From the cell containing the given text, extract its center point as [x, y] coordinate. 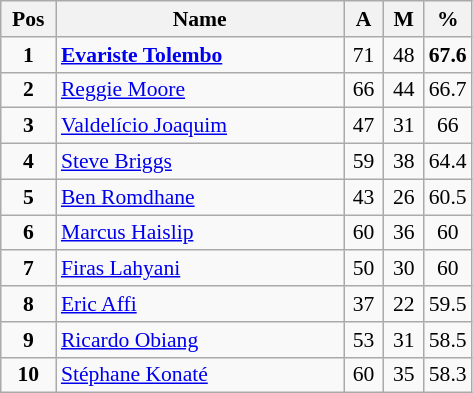
Valdelício Joaquim [200, 126]
3 [28, 126]
1 [28, 55]
4 [28, 162]
58.5 [448, 340]
35 [404, 375]
36 [404, 233]
67.6 [448, 55]
47 [364, 126]
66.7 [448, 90]
37 [364, 304]
Ricardo Obiang [200, 340]
48 [404, 55]
10 [28, 375]
59 [364, 162]
22 [404, 304]
44 [404, 90]
59.5 [448, 304]
7 [28, 269]
53 [364, 340]
Pos [28, 19]
50 [364, 269]
Eric Affi [200, 304]
2 [28, 90]
A [364, 19]
Reggie Moore [200, 90]
6 [28, 233]
M [404, 19]
38 [404, 162]
60.5 [448, 197]
Evariste Tolembo [200, 55]
8 [28, 304]
9 [28, 340]
5 [28, 197]
Firas Lahyani [200, 269]
Name [200, 19]
71 [364, 55]
43 [364, 197]
58.3 [448, 375]
64.4 [448, 162]
Steve Briggs [200, 162]
Stéphane Konaté [200, 375]
26 [404, 197]
30 [404, 269]
Marcus Haislip [200, 233]
Ben Romdhane [200, 197]
% [448, 19]
